From the cell containing the given text, extract its center point as (X, Y) coordinate. 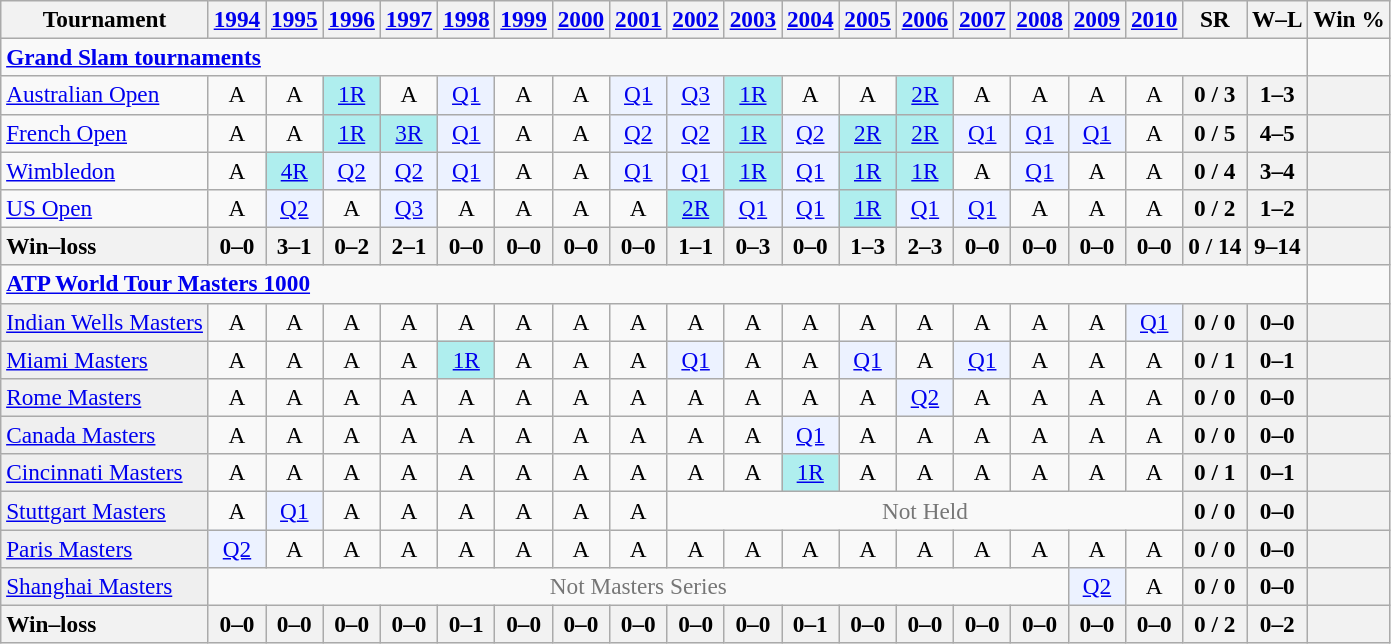
French Open (105, 133)
9–14 (1278, 246)
3R (408, 133)
2006 (924, 19)
ATP World Tour Masters 1000 (654, 284)
Rome Masters (105, 397)
2001 (638, 19)
Paris Masters (105, 548)
Canada Masters (105, 435)
2003 (752, 19)
Not Masters Series (638, 586)
Cincinnati Masters (105, 473)
0 / 3 (1215, 95)
2004 (810, 19)
4R (294, 170)
Miami Masters (105, 359)
1998 (466, 19)
SR (1215, 19)
Shanghai Masters (105, 586)
1–1 (696, 246)
Australian Open (105, 95)
1994 (236, 19)
2008 (1040, 19)
1997 (408, 19)
2–1 (408, 246)
US Open (105, 208)
Stuttgart Masters (105, 510)
W–L (1278, 19)
2000 (580, 19)
2009 (1096, 19)
2010 (1154, 19)
0 / 14 (1215, 246)
4–5 (1278, 133)
2007 (982, 19)
1995 (294, 19)
1–2 (1278, 208)
2002 (696, 19)
3–1 (294, 246)
Not Held (925, 510)
2005 (868, 19)
1999 (524, 19)
2–3 (924, 246)
Grand Slam tournaments (654, 57)
Wimbledon (105, 170)
0 / 5 (1215, 133)
Tournament (105, 19)
3–4 (1278, 170)
Indian Wells Masters (105, 322)
0 / 4 (1215, 170)
Win % (1349, 19)
0–3 (752, 246)
1996 (352, 19)
